Determine the (X, Y) coordinate at the center of the cell enclosing the given text.  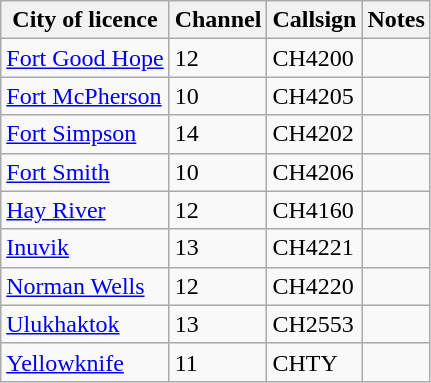
14 (218, 134)
CHTY (314, 362)
Fort McPherson (85, 96)
Ulukhaktok (85, 324)
Channel (218, 20)
CH4160 (314, 210)
CH4220 (314, 286)
CH4206 (314, 172)
Yellowknife (85, 362)
Hay River (85, 210)
CH2553 (314, 324)
CH4202 (314, 134)
Callsign (314, 20)
Fort Simpson (85, 134)
Inuvik (85, 248)
11 (218, 362)
CH4200 (314, 58)
CH4205 (314, 96)
Notes (396, 20)
City of licence (85, 20)
Fort Good Hope (85, 58)
Norman Wells (85, 286)
Fort Smith (85, 172)
CH4221 (314, 248)
